Return the (X, Y) coordinate for the center point of the cell that contains the specified text.  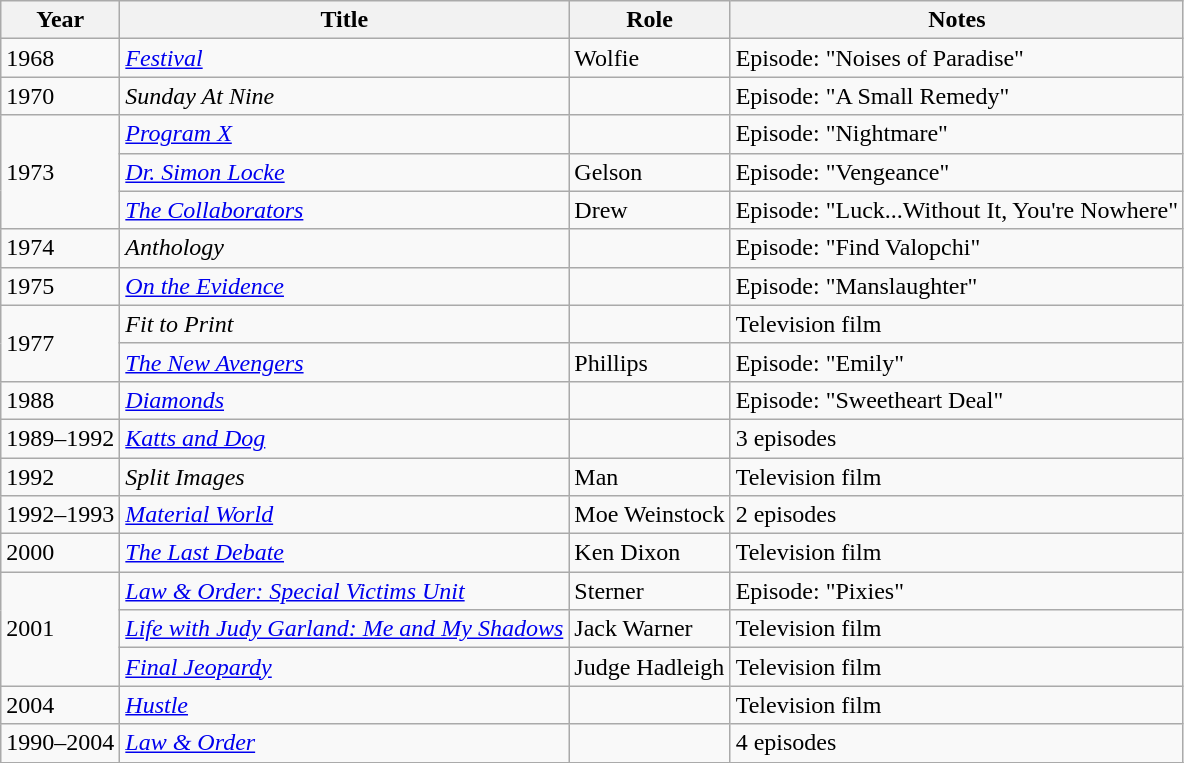
1974 (60, 248)
Year (60, 20)
Material World (344, 515)
The Last Debate (344, 553)
Episode: "Nightmare" (956, 134)
On the Evidence (344, 286)
1968 (60, 58)
Gelson (650, 172)
Split Images (344, 477)
Episode: "Luck...Without It, You're Nowhere" (956, 210)
The New Avengers (344, 362)
Law & Order: Special Victims Unit (344, 591)
1975 (60, 286)
Life with Judy Garland: Me and My Shadows (344, 629)
Episode: "A Small Remedy" (956, 96)
1970 (60, 96)
1989–1992 (60, 438)
Episode: "Vengeance" (956, 172)
1988 (60, 400)
3 episodes (956, 438)
Episode: "Pixies" (956, 591)
2 episodes (956, 515)
Episode: "Manslaughter" (956, 286)
Sunday At Nine (344, 96)
Episode: "Find Valopchi" (956, 248)
Phillips (650, 362)
1977 (60, 343)
Fit to Print (344, 324)
Notes (956, 20)
1992 (60, 477)
2001 (60, 629)
Anthology (344, 248)
Moe Weinstock (650, 515)
1973 (60, 172)
1990–2004 (60, 743)
Episode: "Noises of Paradise" (956, 58)
Episode: "Emily" (956, 362)
Law & Order (344, 743)
Title (344, 20)
Dr. Simon Locke (344, 172)
Wolfie (650, 58)
Episode: "Sweetheart Deal" (956, 400)
Jack Warner (650, 629)
4 episodes (956, 743)
Katts and Dog (344, 438)
Ken Dixon (650, 553)
2000 (60, 553)
2004 (60, 705)
Man (650, 477)
Festival (344, 58)
Hustle (344, 705)
Final Jeopardy (344, 667)
Sterner (650, 591)
1992–1993 (60, 515)
Drew (650, 210)
Diamonds (344, 400)
The Collaborators (344, 210)
Role (650, 20)
Judge Hadleigh (650, 667)
Program X (344, 134)
